Output the [X, Y] coordinate of the center of the cell containing the given text.  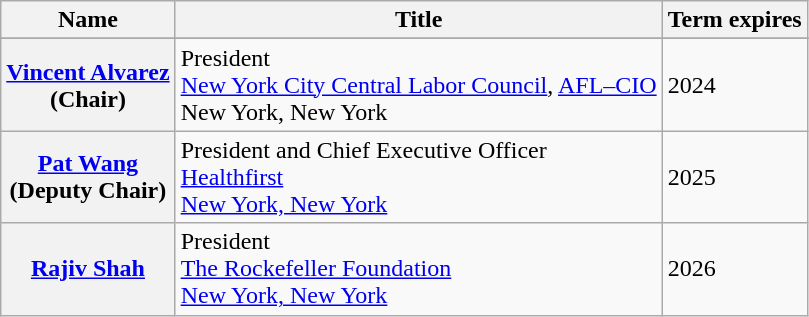
Title [418, 20]
Name [88, 20]
PresidentThe Rockefeller FoundationNew York, New York [418, 269]
Term expires [734, 20]
2025 [734, 177]
2024 [734, 85]
President and Chief Executive OfficerHealthfirstNew York, New York [418, 177]
2026 [734, 269]
Vincent Alvarez(Chair) [88, 85]
PresidentNew York City Central Labor Council, AFL–CIONew York, New York [418, 85]
Pat Wang(Deputy Chair) [88, 177]
Rajiv Shah [88, 269]
